From the cell containing the given text, extract its center point as [x, y] coordinate. 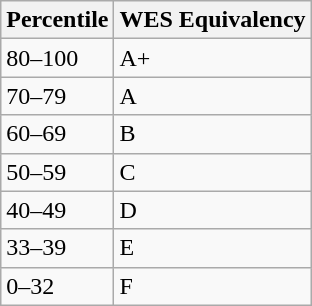
C [212, 172]
70–79 [58, 96]
E [212, 248]
50–59 [58, 172]
B [212, 134]
Percentile [58, 20]
33–39 [58, 248]
WES Equivalency [212, 20]
0–32 [58, 286]
A [212, 96]
A+ [212, 58]
D [212, 210]
40–49 [58, 210]
80–100 [58, 58]
60–69 [58, 134]
F [212, 286]
